Locate the cell with the specified text and output its [X, Y] center coordinate. 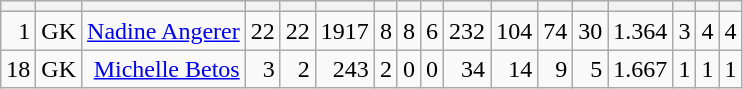
5 [590, 69]
Nadine Angerer [164, 31]
1.364 [640, 31]
232 [468, 31]
243 [344, 69]
34 [468, 69]
18 [18, 69]
6 [432, 31]
30 [590, 31]
104 [514, 31]
9 [556, 69]
14 [514, 69]
1917 [344, 31]
1.667 [640, 69]
74 [556, 31]
Michelle Betos [164, 69]
